Search for the cell housing the specified text and yield its (x, y) center coordinate. 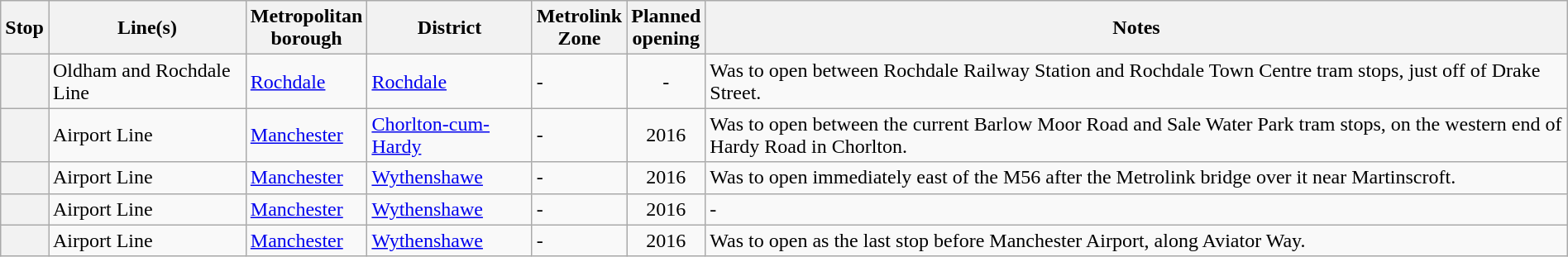
MetrolinkZone (579, 28)
Was to open between the current Barlow Moor Road and Sale Water Park tram stops, on the western end of Hardy Road in Chorlton. (1136, 136)
Stop (25, 28)
Metropolitanborough (306, 28)
District (450, 28)
Was to open between Rochdale Railway Station and Rochdale Town Centre tram stops, just off of Drake Street. (1136, 81)
Chorlton-cum-Hardy (450, 136)
Was to open as the last stop before Manchester Airport, along Aviator Way. (1136, 240)
Line(s) (147, 28)
Oldham and Rochdale Line (147, 81)
Notes (1136, 28)
Was to open immediately east of the M56 after the Metrolink bridge over it near Martinscroft. (1136, 178)
Plannedopening (667, 28)
